Scan for the cell matching the given text and deliver its (X, Y) coordinate at center. 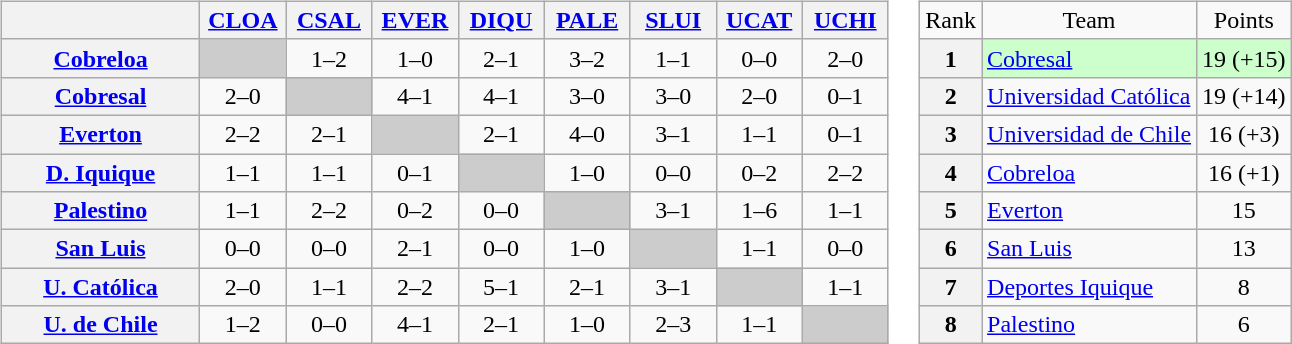
2–3 (673, 325)
EVER (415, 20)
D. Iquique (100, 173)
Universidad de Chile (1090, 134)
UCAT (759, 20)
PALE (587, 20)
19 (+14) (1244, 96)
CSAL (329, 20)
5–1 (501, 287)
1–6 (759, 211)
15 (1244, 211)
Rank (951, 20)
7 (951, 287)
4 (951, 173)
5 (951, 211)
Points (1244, 20)
CLOA (243, 20)
3–2 (587, 58)
SLUI (673, 20)
DIQU (501, 20)
Team (1090, 20)
U. de Chile (100, 325)
16 (+3) (1244, 134)
19 (+15) (1244, 58)
2 (951, 96)
1 (951, 58)
13 (1244, 249)
3 (951, 134)
UCHI (845, 20)
U. Católica (100, 287)
4–0 (587, 134)
16 (+1) (1244, 173)
Universidad Católica (1090, 96)
Deportes Iquique (1090, 287)
